Provide the [X, Y] coordinate of the cell's center where the given text is located.  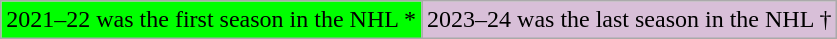
2021–22 was the first season in the NHL * [212, 20]
2023–24 was the last season in the NHL † [630, 20]
